Scan for the cell matching the given text and deliver its [x, y] coordinate at center. 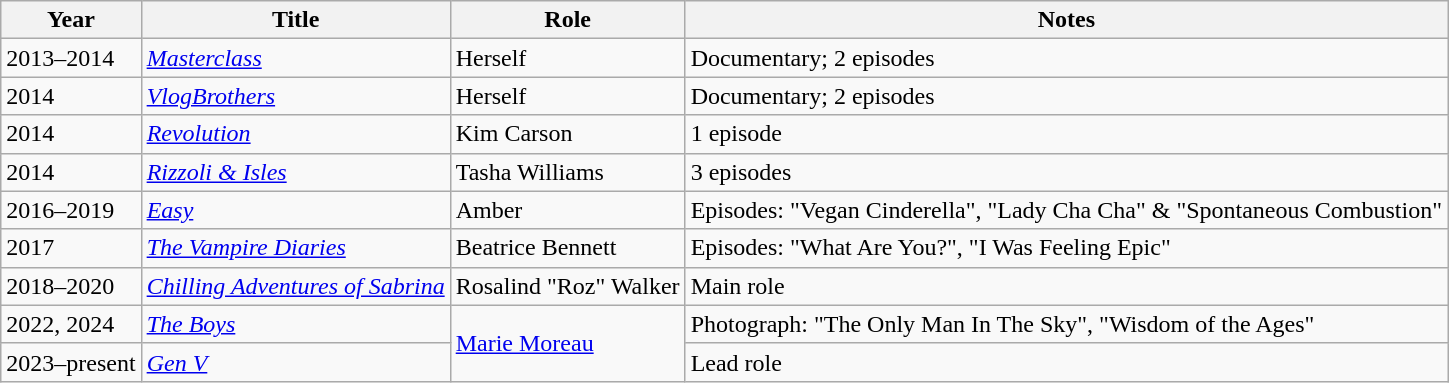
Easy [296, 210]
Episodes: "Vegan Cinderella", "Lady Cha Cha" & "Spontaneous Combustion" [1066, 210]
Amber [568, 210]
2023–present [71, 362]
1 episode [1066, 134]
Beatrice Bennett [568, 248]
Role [568, 20]
Marie Moreau [568, 343]
Photograph: "The Only Man In The Sky", "Wisdom of the Ages" [1066, 324]
2017 [71, 248]
Episodes: "What Are You?", "I Was Feeling Epic" [1066, 248]
Chilling Adventures of Sabrina [296, 286]
Masterclass [296, 58]
Main role [1066, 286]
The Boys [296, 324]
2018–2020 [71, 286]
The Vampire Diaries [296, 248]
Gen V [296, 362]
Rosalind "Roz" Walker [568, 286]
2016–2019 [71, 210]
Lead role [1066, 362]
Title [296, 20]
Tasha Williams [568, 172]
Year [71, 20]
Revolution [296, 134]
Rizzoli & Isles [296, 172]
Notes [1066, 20]
2022, 2024 [71, 324]
Kim Carson [568, 134]
VlogBrothers [296, 96]
3 episodes [1066, 172]
2013–2014 [71, 58]
